Locate the cell with the specified text and output its [X, Y] center coordinate. 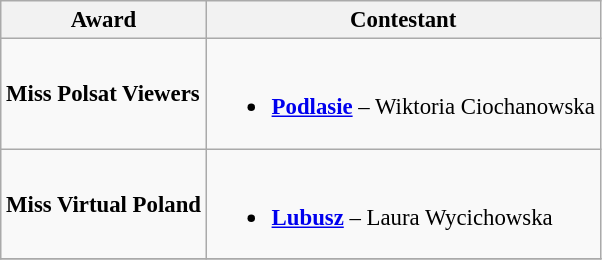
Award [104, 20]
Miss Polsat Viewers [104, 94]
Lubusz – Laura Wycichowska [403, 204]
Contestant [403, 20]
Podlasie – Wiktoria Ciochanowska [403, 94]
Miss Virtual Poland [104, 204]
